Return (x, y) of the center of cell containing provided text 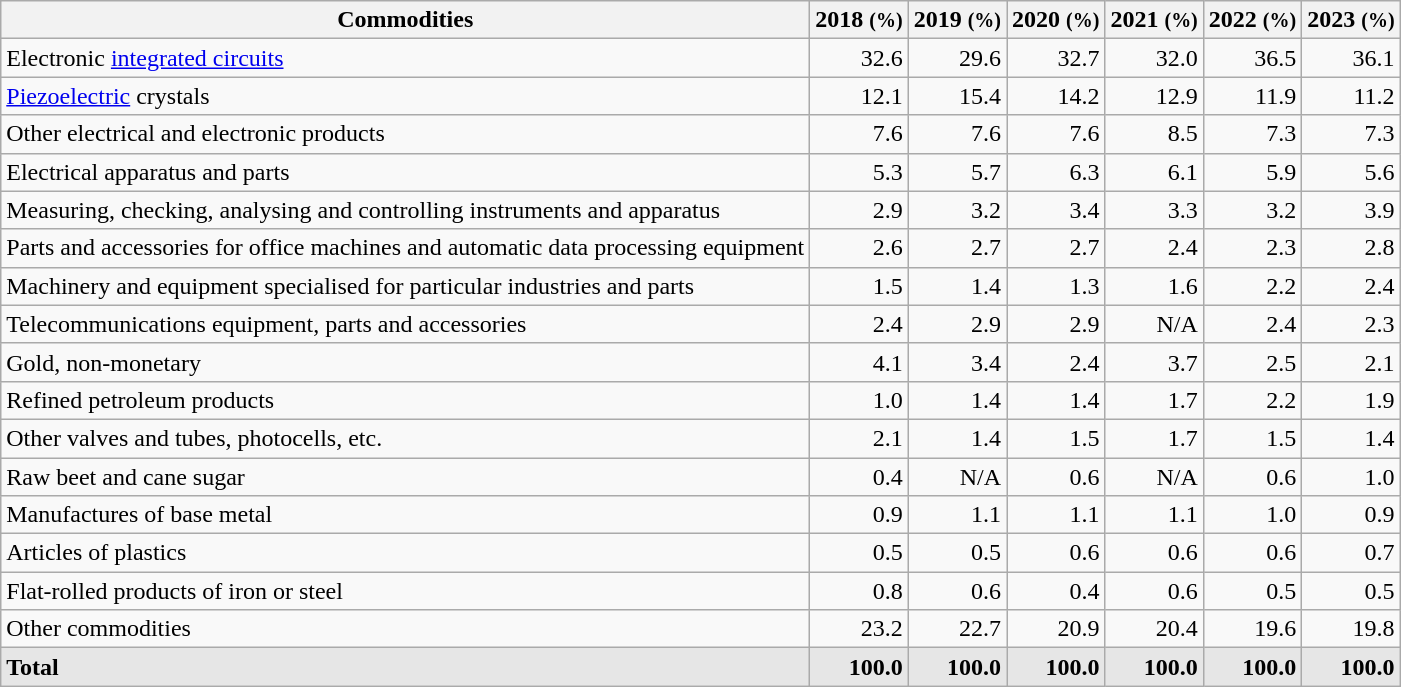
Articles of plastics (406, 553)
5.6 (1351, 172)
2022 (%) (1252, 20)
2.6 (859, 248)
29.6 (957, 58)
3.9 (1351, 210)
Parts and accessories for office machines and automatic data processing equipment (406, 248)
Other valves and tubes, photocells, etc. (406, 438)
Other commodities (406, 629)
22.7 (957, 629)
Flat-rolled products of iron or steel (406, 591)
Measuring, checking, analysing and controlling instruments and apparatus (406, 210)
11.2 (1351, 96)
20.4 (1154, 629)
Raw beet and cane sugar (406, 477)
Manufactures of base metal (406, 515)
6.1 (1154, 172)
12.1 (859, 96)
Commodities (406, 20)
Other electrical and electronic products (406, 134)
5.9 (1252, 172)
12.9 (1154, 96)
2019 (%) (957, 20)
Telecommunications equipment, parts and accessories (406, 324)
Machinery and equipment specialised for particular industries and parts (406, 286)
36.5 (1252, 58)
1.9 (1351, 400)
Refined petroleum products (406, 400)
32.6 (859, 58)
19.8 (1351, 629)
15.4 (957, 96)
2021 (%) (1154, 20)
20.9 (1056, 629)
3.3 (1154, 210)
Electrical apparatus and parts (406, 172)
32.7 (1056, 58)
2018 (%) (859, 20)
3.7 (1154, 362)
36.1 (1351, 58)
1.3 (1056, 286)
14.2 (1056, 96)
5.7 (957, 172)
8.5 (1154, 134)
11.9 (1252, 96)
2.5 (1252, 362)
0.7 (1351, 553)
Electronic integrated circuits (406, 58)
19.6 (1252, 629)
Total (406, 667)
Piezoelectric crystals (406, 96)
32.0 (1154, 58)
23.2 (859, 629)
4.1 (859, 362)
5.3 (859, 172)
6.3 (1056, 172)
2.8 (1351, 248)
0.8 (859, 591)
Gold, non-monetary (406, 362)
2023 (%) (1351, 20)
2020 (%) (1056, 20)
1.6 (1154, 286)
